Capture the cell that displays the provided text and extract its [x, y] central coordinate. 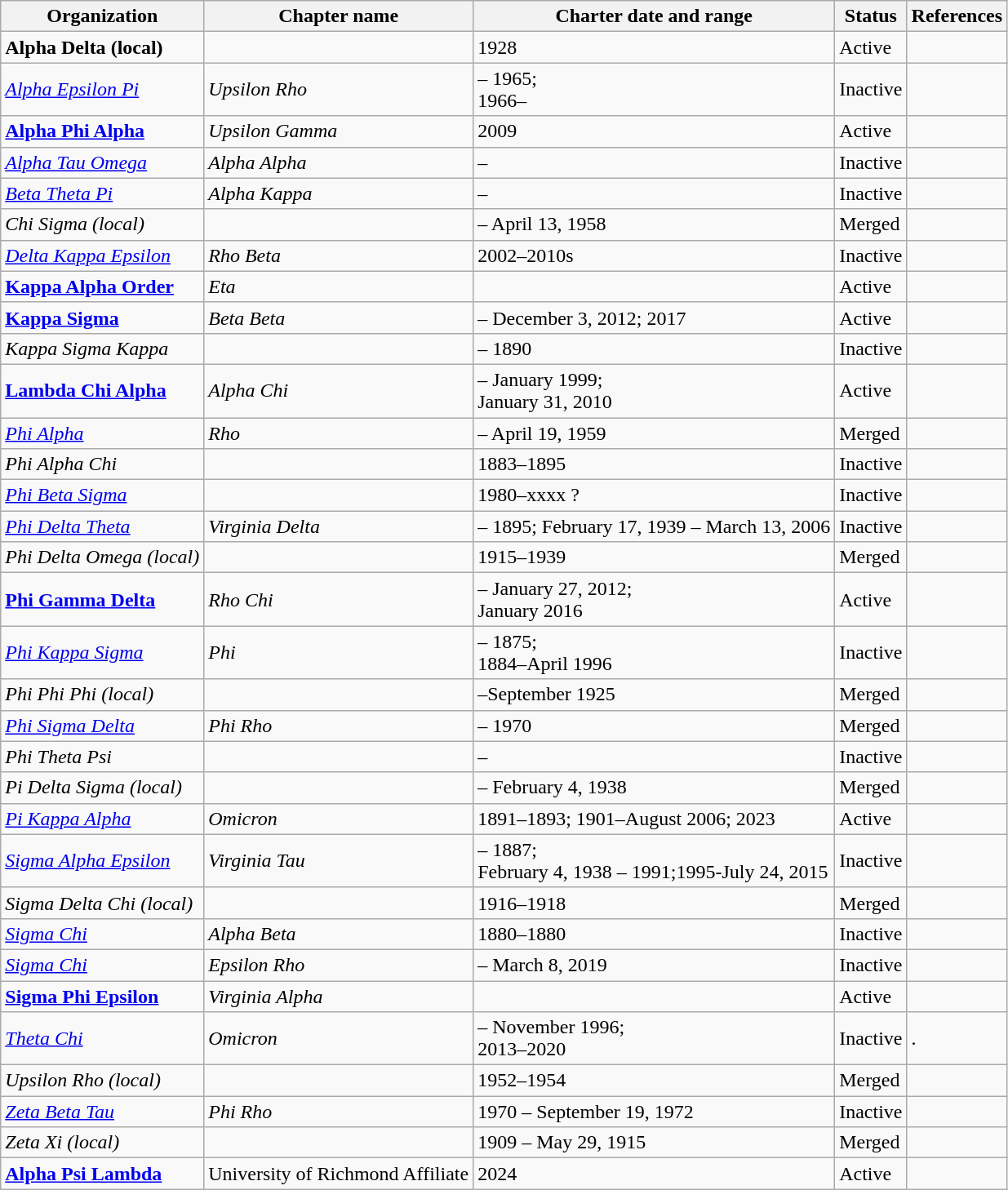
Pi Kappa Alpha [103, 819]
Chi Sigma (local) [103, 224]
Lambda Chi Alpha [103, 390]
– 1875;1884–April 1996 [655, 653]
Chapter name [339, 16]
. [957, 1038]
Alpha Delta (local) [103, 47]
Theta Chi [103, 1038]
Kappa Sigma [103, 317]
1970 – September 19, 1972 [655, 1112]
Phi Theta Psi [103, 757]
1880–1880 [655, 934]
Alpha Epsilon Pi [103, 90]
1909 – May 29, 1915 [655, 1143]
Alpha Alpha [339, 162]
Upsilon Rho [339, 90]
Virginia Alpha [339, 997]
–September 1925 [655, 695]
Alpha Chi [339, 390]
1891–1893; 1901–August 2006; 2023 [655, 819]
Upsilon Rho (local) [103, 1081]
– 1970 [655, 726]
Epsilon Rho [339, 965]
1928 [655, 47]
1952–1954 [655, 1081]
Phi Gamma Delta [103, 599]
Virginia Tau [339, 860]
Beta Theta Pi [103, 193]
– November 1996;2013–2020 [655, 1038]
Upsilon Gamma [339, 131]
Status [871, 16]
University of Richmond Affiliate [339, 1174]
– 1887;February 4, 1938 – 1991;1995-July 24, 2015 [655, 860]
Kappa Alpha Order [103, 286]
Zeta Beta Tau [103, 1112]
– February 4, 1938 [655, 788]
Sigma Delta Chi (local) [103, 903]
2002–2010s [655, 255]
Eta [339, 286]
– April 19, 1959 [655, 433]
1915–1939 [655, 557]
Phi Alpha [103, 433]
Alpha Kappa [339, 193]
Charter date and range [655, 16]
Phi Beta Sigma [103, 495]
Phi Alpha Chi [103, 464]
– March 8, 2019 [655, 965]
Organization [103, 16]
Phi Phi Phi (local) [103, 695]
Alpha Beta [339, 934]
– 1895; February 17, 1939 – March 13, 2006 [655, 526]
Delta Kappa Epsilon [103, 255]
– December 3, 2012; 2017 [655, 317]
– January 27, 2012;January 2016 [655, 599]
Sigma Phi Epsilon [103, 997]
Alpha Phi Alpha [103, 131]
1916–1918 [655, 903]
Pi Delta Sigma (local) [103, 788]
– 1890 [655, 349]
Virginia Delta [339, 526]
Zeta Xi (local) [103, 1143]
Sigma Alpha Epsilon [103, 860]
Rho Chi [339, 599]
Beta Beta [339, 317]
2024 [655, 1174]
Rho Beta [339, 255]
1980–xxxx ? [655, 495]
References [957, 16]
Rho [339, 433]
Alpha Tau Omega [103, 162]
Phi [339, 653]
1883–1895 [655, 464]
Phi Delta Theta [103, 526]
Alpha Psi Lambda [103, 1174]
Kappa Sigma Kappa [103, 349]
– January 1999;January 31, 2010 [655, 390]
Phi Delta Omega (local) [103, 557]
Phi Kappa Sigma [103, 653]
– April 13, 1958 [655, 224]
– 1965;1966– [655, 90]
2009 [655, 131]
Phi Sigma Delta [103, 726]
